Provide the [x, y] coordinate of the cell's center where the given text is located.  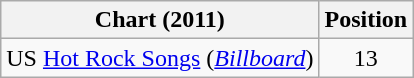
Chart (2011) [160, 20]
Position [366, 20]
US Hot Rock Songs (Billboard) [160, 58]
13 [366, 58]
